Extract the [X, Y] coordinate from the center of the cell holding the provided text.  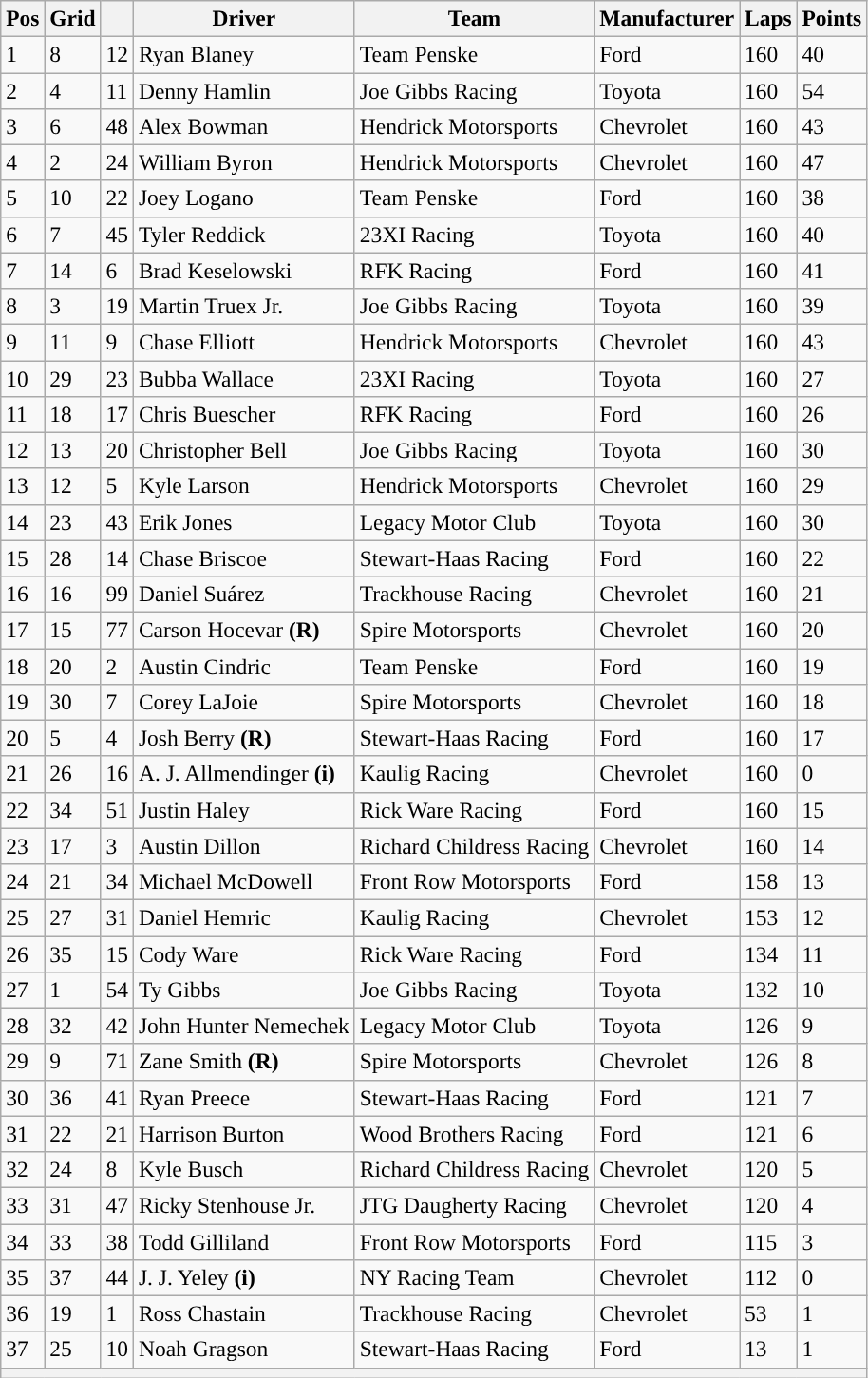
Zane Smith (R) [243, 1062]
Todd Gilliland [243, 1241]
John Hunter Nemechek [243, 1026]
Ricky Stenhouse Jr. [243, 1205]
Ryan Preece [243, 1098]
William Byron [243, 162]
Alex Bowman [243, 126]
158 [769, 881]
Laps [769, 18]
42 [117, 1026]
Grid [72, 18]
Ty Gibbs [243, 990]
Austin Cindric [243, 666]
Denny Hamlin [243, 90]
45 [117, 235]
Chase Elliott [243, 342]
51 [117, 810]
Daniel Hemric [243, 917]
Carson Hocevar (R) [243, 630]
112 [769, 1277]
Ross Chastain [243, 1313]
J. J. Yeley (i) [243, 1277]
Points [832, 18]
Harrison Burton [243, 1134]
Driver [243, 18]
Erik Jones [243, 522]
153 [769, 917]
99 [117, 594]
Josh Berry (R) [243, 738]
Tyler Reddick [243, 235]
Manufacturer [667, 18]
39 [832, 306]
132 [769, 990]
44 [117, 1277]
Corey LaJoie [243, 702]
Daniel Suárez [243, 594]
134 [769, 953]
Pos [23, 18]
71 [117, 1062]
Chris Buescher [243, 414]
53 [769, 1313]
77 [117, 630]
Michael McDowell [243, 881]
Martin Truex Jr. [243, 306]
NY Racing Team [474, 1277]
Bubba Wallace [243, 378]
Ryan Blaney [243, 54]
Brad Keselowski [243, 271]
Austin Dillon [243, 846]
JTG Daugherty Racing [474, 1205]
Kyle Busch [243, 1169]
Noah Gragson [243, 1350]
A. J. Allmendinger (i) [243, 774]
Wood Brothers Racing [474, 1134]
Team [474, 18]
Justin Haley [243, 810]
Kyle Larson [243, 486]
Joey Logano [243, 198]
48 [117, 126]
Chase Briscoe [243, 558]
115 [769, 1241]
Christopher Bell [243, 450]
Cody Ware [243, 953]
